Search for the cell housing the specified text and yield its (X, Y) center coordinate. 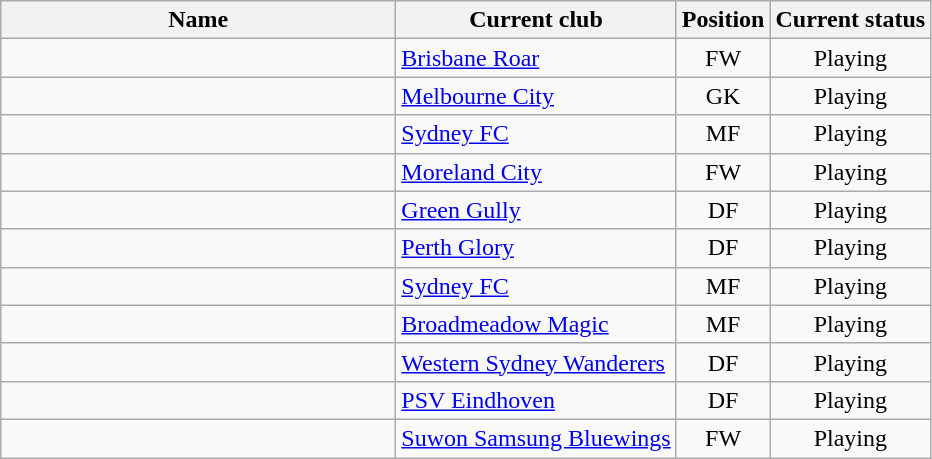
Current status (850, 20)
Brisbane Roar (536, 58)
GK (723, 96)
Moreland City (536, 172)
Position (723, 20)
PSV Eindhoven (536, 400)
Current club (536, 20)
Western Sydney Wanderers (536, 362)
Melbourne City (536, 96)
Suwon Samsung Bluewings (536, 438)
Name (198, 20)
Green Gully (536, 210)
Broadmeadow Magic (536, 324)
Perth Glory (536, 248)
